Return [x, y] of the center of cell containing provided text 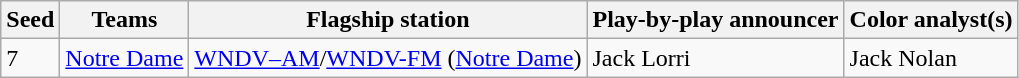
Teams [124, 20]
Play-by-play announcer [716, 20]
7 [30, 58]
Flagship station [388, 20]
Jack Lorri [716, 58]
Jack Nolan [931, 58]
WNDV–AM/WNDV-FM (Notre Dame) [388, 58]
Color analyst(s) [931, 20]
Seed [30, 20]
Notre Dame [124, 58]
